Capture the cell that displays the provided text and extract its [X, Y] central coordinate. 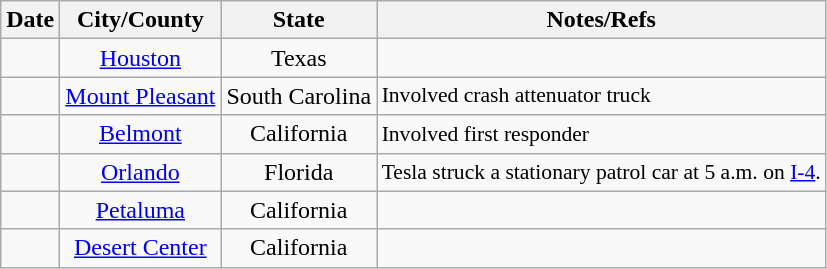
Notes/Refs [602, 20]
Desert Center [140, 248]
State [299, 20]
South Carolina [299, 96]
Florida [299, 172]
Belmont [140, 134]
City/County [140, 20]
Date [30, 20]
Involved first responder [602, 134]
Petaluma [140, 210]
Texas [299, 58]
Houston [140, 58]
Tesla struck a stationary patrol car at 5 a.m. on I-4. [602, 172]
Orlando [140, 172]
Mount Pleasant [140, 96]
Involved crash attenuator truck [602, 96]
